Find where the given text appears and provide that cell's center as (X, Y) coordinate. 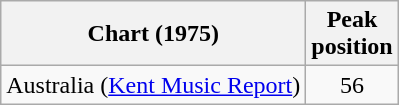
Chart (1975) (154, 34)
Peakposition (352, 34)
56 (352, 85)
Australia (Kent Music Report) (154, 85)
